Return the [x, y] coordinate for the center point of the cell that contains the specified text.  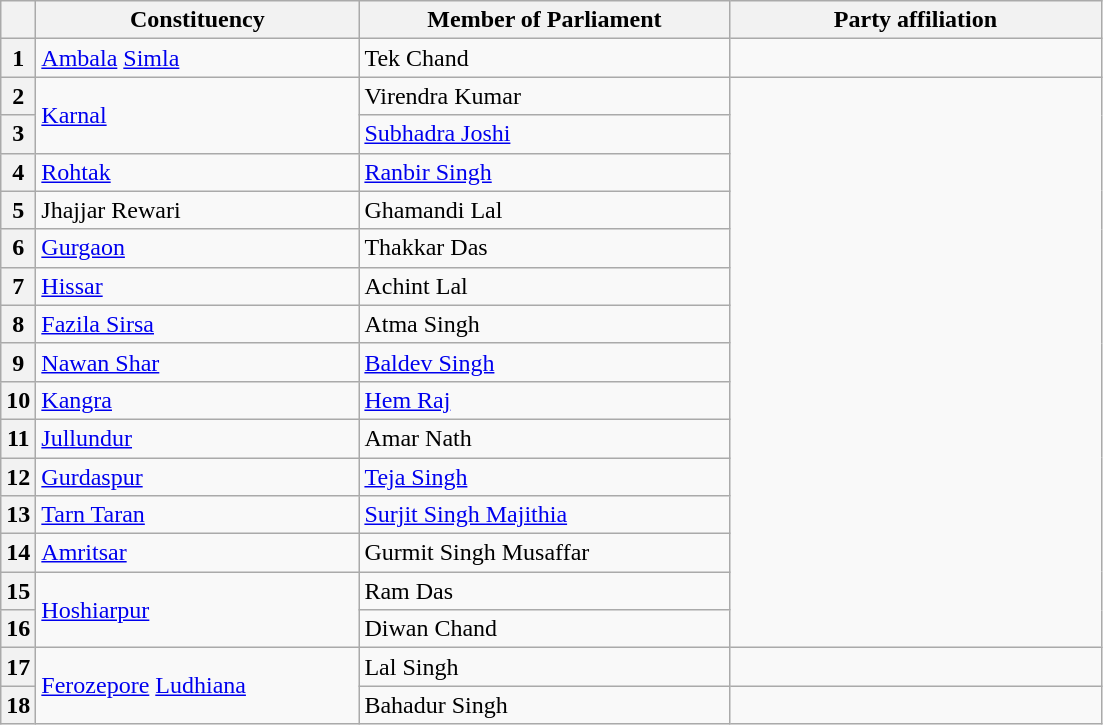
Kangra [198, 400]
15 [18, 591]
Subhadra Joshi [544, 134]
6 [18, 248]
Ferozepore Ludhiana [198, 686]
16 [18, 629]
Diwan Chand [544, 629]
Bahadur Singh [544, 705]
Amar Nath [544, 438]
Atma Singh [544, 324]
Tek Chand [544, 58]
Virendra Kumar [544, 96]
Amritsar [198, 553]
Rohtak [198, 172]
Ambala Simla [198, 58]
Hoshiarpur [198, 610]
Lal Singh [544, 667]
Tarn Taran [198, 515]
14 [18, 553]
3 [18, 134]
7 [18, 286]
Ranbir Singh [544, 172]
18 [18, 705]
Thakkar Das [544, 248]
5 [18, 210]
Achint Lal [544, 286]
Jhajjar Rewari [198, 210]
Gurgaon [198, 248]
Constituency [198, 20]
Ram Das [544, 591]
9 [18, 362]
Fazila Sirsa [198, 324]
Member of Parliament [544, 20]
Baldev Singh [544, 362]
Surjit Singh Majithia [544, 515]
Hissar [198, 286]
12 [18, 477]
Teja Singh [544, 477]
10 [18, 400]
Jullundur [198, 438]
Party affiliation [916, 20]
Karnal [198, 115]
4 [18, 172]
17 [18, 667]
Nawan Shar [198, 362]
Hem Raj [544, 400]
2 [18, 96]
11 [18, 438]
1 [18, 58]
8 [18, 324]
Ghamandi Lal [544, 210]
13 [18, 515]
Gurmit Singh Musaffar [544, 553]
Gurdaspur [198, 477]
